Identify which cell holds the provided text, then report its [X, Y] central coordinate. 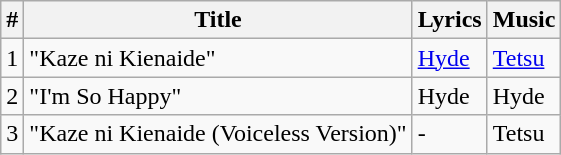
Lyrics [450, 20]
"Kaze ni Kienaide" [218, 58]
1 [12, 58]
3 [12, 134]
# [12, 20]
"I'm So Happy" [218, 96]
2 [12, 96]
‐ [450, 134]
Title [218, 20]
"Kaze ni Kienaide (Voiceless Version)" [218, 134]
Music [524, 20]
